Capture the cell that displays the provided text and extract its [X, Y] central coordinate. 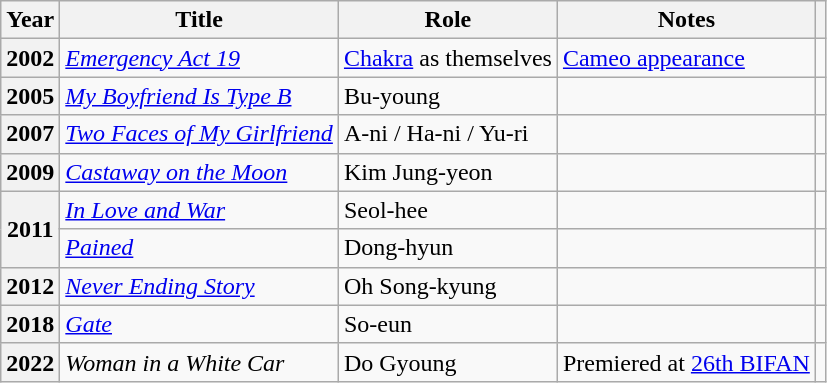
2022 [30, 362]
Gate [200, 324]
Emergency Act 19 [200, 58]
Two Faces of My Girlfriend [200, 134]
2007 [30, 134]
My Boyfriend Is Type B [200, 96]
Role [448, 20]
2005 [30, 96]
2018 [30, 324]
Never Ending Story [200, 286]
Pained [200, 248]
2009 [30, 172]
Do Gyoung [448, 362]
Oh Song-kyung [448, 286]
Bu-young [448, 96]
Year [30, 20]
Cameo appearance [686, 58]
In Love and War [200, 210]
2002 [30, 58]
Castaway on the Moon [200, 172]
Chakra as themselves [448, 58]
Dong-hyun [448, 248]
So-eun [448, 324]
Seol-hee [448, 210]
Kim Jung-yeon [448, 172]
2012 [30, 286]
Premiered at 26th BIFAN [686, 362]
2011 [30, 229]
A-ni / Ha-ni / Yu-ri [448, 134]
Woman in a White Car [200, 362]
Notes [686, 20]
Title [200, 20]
